Find where the given text appears and provide that cell's center as [X, Y] coordinate. 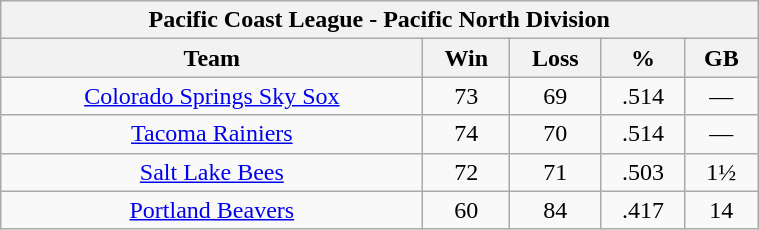
1½ [722, 172]
.417 [643, 210]
70 [556, 134]
GB [722, 58]
73 [466, 96]
14 [722, 210]
71 [556, 172]
72 [466, 172]
69 [556, 96]
.503 [643, 172]
Team [212, 58]
% [643, 58]
Win [466, 58]
Loss [556, 58]
Salt Lake Bees [212, 172]
60 [466, 210]
Portland Beavers [212, 210]
84 [556, 210]
Tacoma Rainiers [212, 134]
74 [466, 134]
Colorado Springs Sky Sox [212, 96]
Pacific Coast League - Pacific North Division [380, 20]
